Provide the (X, Y) coordinate of the cell's center where the given text is located.  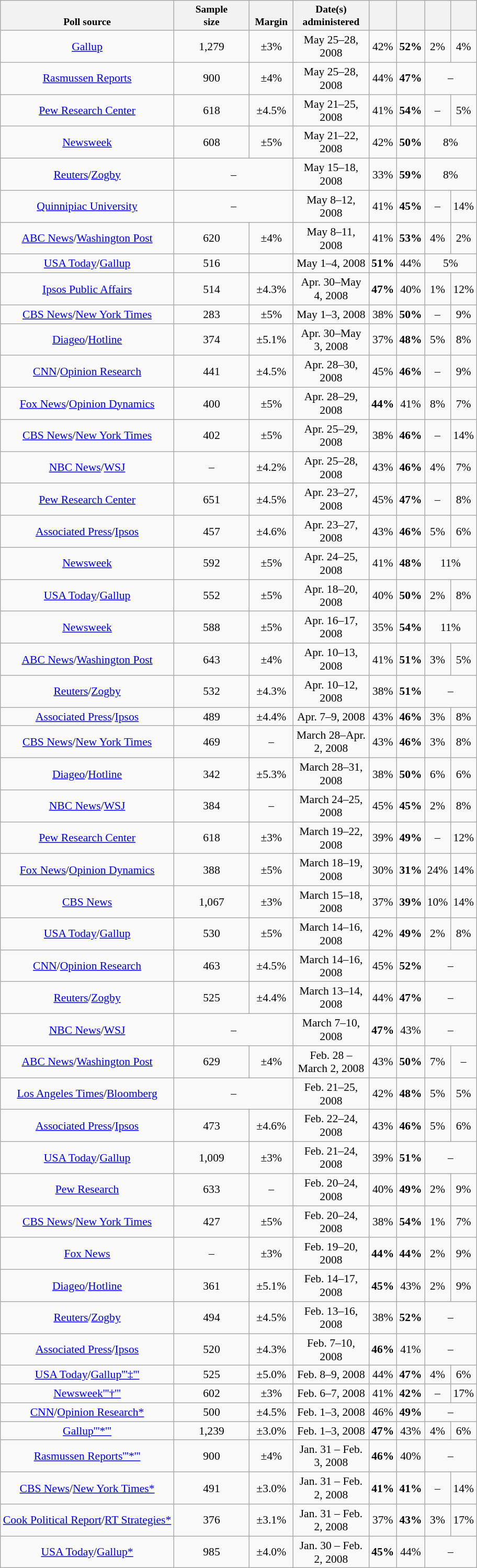
Date(s)administered (331, 16)
516 (211, 264)
Feb. 21–24, 2008 (331, 1157)
342 (211, 774)
532 (211, 692)
±4.0% (271, 1552)
Jan. 31 – Feb. 3, 2008 (331, 1457)
374 (211, 340)
Feb. 19–20, 2008 (331, 1254)
10% (438, 902)
633 (211, 1190)
Apr. 28–29, 2008 (331, 404)
Feb. 7–10, 2008 (331, 1350)
Jan. 30 – Feb. 2, 2008 (331, 1552)
May 15–18, 2008 (331, 175)
Ipsos Public Affairs (87, 289)
March 28–31, 2008 (331, 774)
602 (211, 1394)
388 (211, 870)
608 (211, 142)
469 (211, 742)
463 (211, 966)
USA Today/Gallup* (87, 1552)
Gallup'''*''' (87, 1431)
±3.1% (271, 1520)
376 (211, 1520)
Feb. 22–24, 2008 (331, 1126)
494 (211, 1317)
985 (211, 1552)
USA Today/Gallup'''‡''' (87, 1375)
May 8–12, 2008 (331, 206)
May 1–3, 2008 (331, 314)
1,279 (211, 46)
530 (211, 933)
Margin (271, 16)
Feb. 28 – March 2, 2008 (331, 1062)
651 (211, 499)
March 7–10, 2008 (331, 1030)
1,067 (211, 902)
Feb. 8–9, 2008 (331, 1375)
March 19–22, 2008 (331, 838)
Poll source (87, 16)
March 24–25, 2008 (331, 806)
31% (410, 870)
Apr. 30–May 4, 2008 (331, 289)
Apr. 25–28, 2008 (331, 468)
53% (410, 239)
±4.2% (271, 468)
Cook Political Report/RT Strategies* (87, 1520)
Apr. 28–30, 2008 (331, 371)
Pew Research (87, 1190)
CBS News/New York Times* (87, 1488)
±5.3% (271, 774)
620 (211, 239)
Newsweek'''†''' (87, 1394)
30% (383, 870)
Apr. 24–25, 2008 (331, 563)
Feb. 14–17, 2008 (331, 1286)
489 (211, 717)
Los Angeles Times/Bloomberg (87, 1093)
24% (438, 870)
384 (211, 806)
33% (383, 175)
Apr. 7–9, 2008 (331, 717)
592 (211, 563)
402 (211, 435)
500 (211, 1413)
March 18–19, 2008 (331, 870)
Apr. 16–17, 2008 (331, 628)
Rasmussen Reports (87, 78)
588 (211, 628)
1,009 (211, 1157)
Apr. 25–29, 2008 (331, 435)
May 21–22, 2008 (331, 142)
Apr. 10–12, 2008 (331, 692)
441 (211, 371)
May 21–25, 2008 (331, 111)
CNN/Opinion Research* (87, 1413)
±5.0% (271, 1375)
514 (211, 289)
643 (211, 659)
400 (211, 404)
Feb. 21–25, 2008 (331, 1093)
Apr. 18–20, 2008 (331, 595)
May 8–11, 2008 (331, 239)
35% (383, 628)
Feb. 6–7, 2008 (331, 1394)
Apr. 10–13, 2008 (331, 659)
Feb. 13–16, 2008 (331, 1317)
Apr. 30–May 3, 2008 (331, 340)
Quinnipiac University (87, 206)
Fox News (87, 1254)
59% (410, 175)
473 (211, 1126)
629 (211, 1062)
Samplesize (211, 16)
427 (211, 1222)
520 (211, 1350)
March 28–Apr. 2, 2008 (331, 742)
CBS News (87, 902)
May 1–4, 2008 (331, 264)
361 (211, 1286)
491 (211, 1488)
March 13–14, 2008 (331, 998)
1,239 (211, 1431)
457 (211, 532)
Gallup (87, 46)
283 (211, 314)
March 15–18, 2008 (331, 902)
552 (211, 595)
Rasmussen Reports'''*''' (87, 1457)
